For the text-containing cell, return its midpoint in (X, Y) coordinate format. 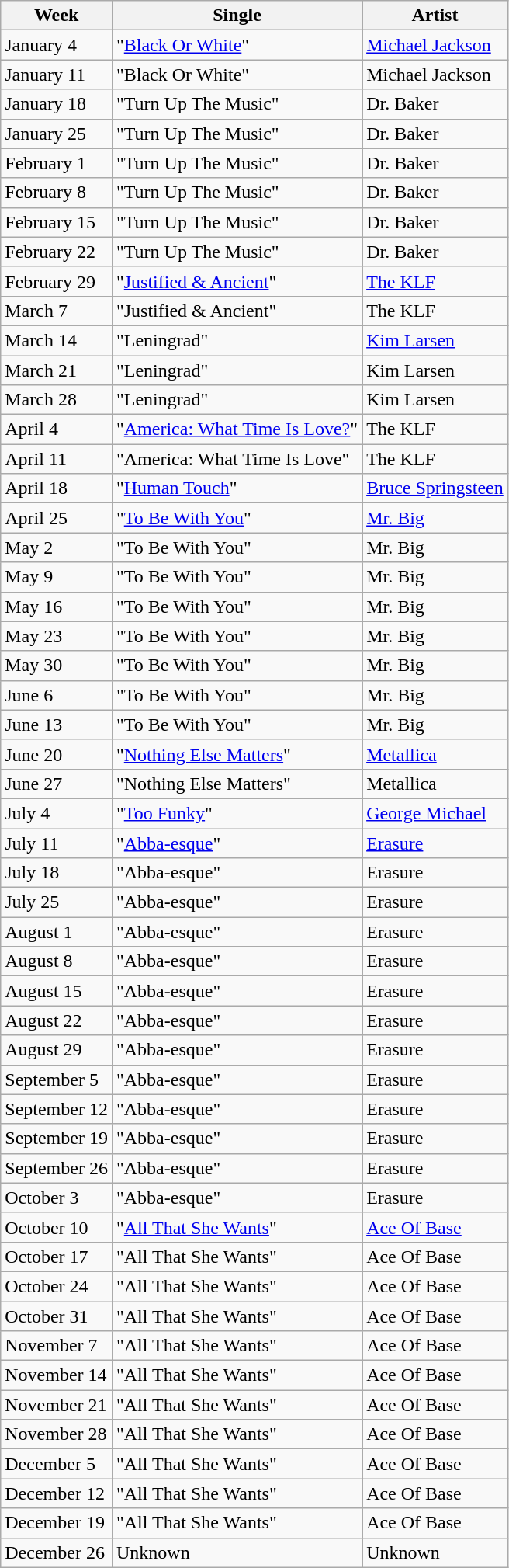
November 21 (57, 1405)
December 5 (57, 1464)
January 4 (57, 45)
Bruce Springsteen (435, 488)
January 11 (57, 75)
August 29 (57, 1050)
"Human Touch" (237, 488)
"America: What Time Is Love?" (237, 429)
July 18 (57, 873)
December 19 (57, 1523)
September 5 (57, 1080)
May 30 (57, 666)
June 6 (57, 695)
July 4 (57, 813)
December 26 (57, 1552)
September 26 (57, 1168)
September 12 (57, 1109)
August 8 (57, 961)
Artist (435, 16)
July 25 (57, 902)
June 20 (57, 754)
February 15 (57, 222)
March 14 (57, 340)
October 17 (57, 1257)
January 25 (57, 134)
"America: What Time Is Love" (237, 459)
February 1 (57, 163)
January 18 (57, 104)
September 19 (57, 1139)
June 13 (57, 725)
November 7 (57, 1346)
April 25 (57, 518)
May 23 (57, 636)
April 11 (57, 459)
May 9 (57, 577)
May 2 (57, 548)
November 14 (57, 1375)
August 1 (57, 932)
August 15 (57, 991)
August 22 (57, 1020)
George Michael (435, 813)
February 22 (57, 252)
December 12 (57, 1493)
Single (237, 16)
June 27 (57, 784)
July 11 (57, 843)
February 8 (57, 193)
Week (57, 16)
October 31 (57, 1316)
October 3 (57, 1198)
April 18 (57, 488)
March 28 (57, 400)
February 29 (57, 281)
March 7 (57, 311)
October 24 (57, 1286)
November 28 (57, 1434)
March 21 (57, 370)
April 4 (57, 429)
"Too Funky" (237, 813)
October 10 (57, 1227)
May 16 (57, 607)
